Detect which cell encompasses the target text, then output its (x, y) center coordinate. 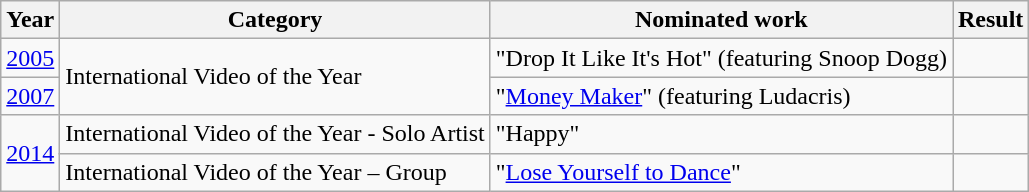
Result (990, 20)
2007 (30, 96)
2005 (30, 58)
"Drop It Like It's Hot" (featuring Snoop Dogg) (721, 58)
Year (30, 20)
Nominated work (721, 20)
2014 (30, 153)
International Video of the Year – Group (275, 172)
"Money Maker" (featuring Ludacris) (721, 96)
Category (275, 20)
International Video of the Year (275, 77)
"Lose Yourself to Dance" (721, 172)
"Happy" (721, 134)
International Video of the Year - Solo Artist (275, 134)
